Identify which cell holds the provided text, then report its (X, Y) central coordinate. 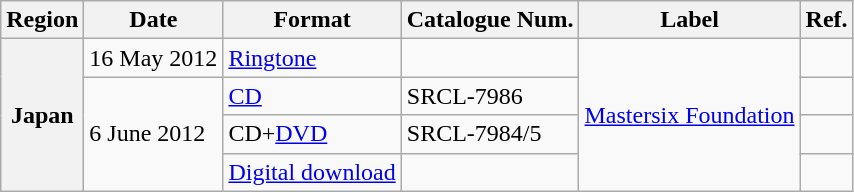
Label (690, 20)
6 June 2012 (154, 134)
Japan (42, 115)
Ringtone (312, 58)
Mastersix Foundation (690, 115)
SRCL-7986 (490, 96)
Catalogue Num. (490, 20)
Format (312, 20)
SRCL-7984/5 (490, 134)
Region (42, 20)
CD+DVD (312, 134)
Digital download (312, 172)
CD (312, 96)
16 May 2012 (154, 58)
Date (154, 20)
Ref. (826, 20)
